Pinpoint the cell where the given text exists, returning its [X, Y] midpoint coordinate. 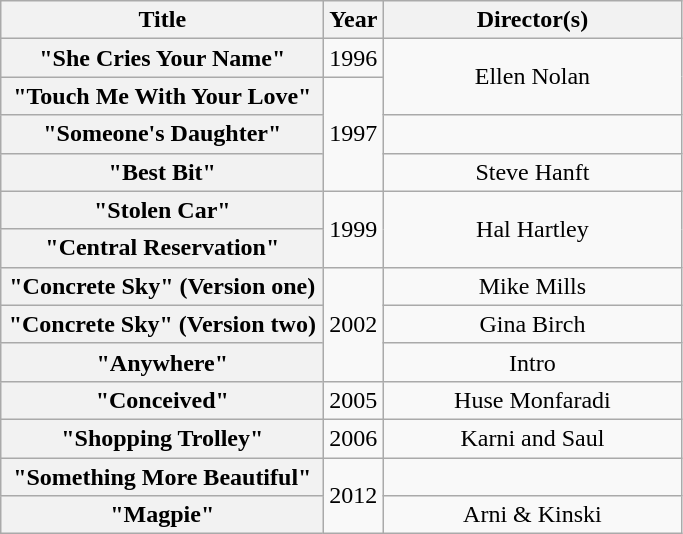
1997 [354, 134]
"Something More Beautiful" [162, 477]
"Touch Me With Your Love" [162, 96]
Arni & Kinski [532, 515]
"Concrete Sky" (Version one) [162, 286]
"Shopping Trolley" [162, 438]
Director(s) [532, 20]
1999 [354, 229]
Ellen Nolan [532, 77]
Intro [532, 362]
"Concrete Sky" (Version two) [162, 324]
1996 [354, 58]
Mike Mills [532, 286]
2006 [354, 438]
Year [354, 20]
2012 [354, 496]
"Conceived" [162, 400]
Huse Monfaradi [532, 400]
"Central Reservation" [162, 248]
"Stolen Car" [162, 210]
Steve Hanft [532, 172]
Gina Birch [532, 324]
"She Cries Your Name" [162, 58]
2005 [354, 400]
2002 [354, 324]
Title [162, 20]
Hal Hartley [532, 229]
"Magpie" [162, 515]
"Anywhere" [162, 362]
Karni and Saul [532, 438]
"Best Bit" [162, 172]
"Someone's Daughter" [162, 134]
